Search for the cell housing the specified text and yield its [x, y] center coordinate. 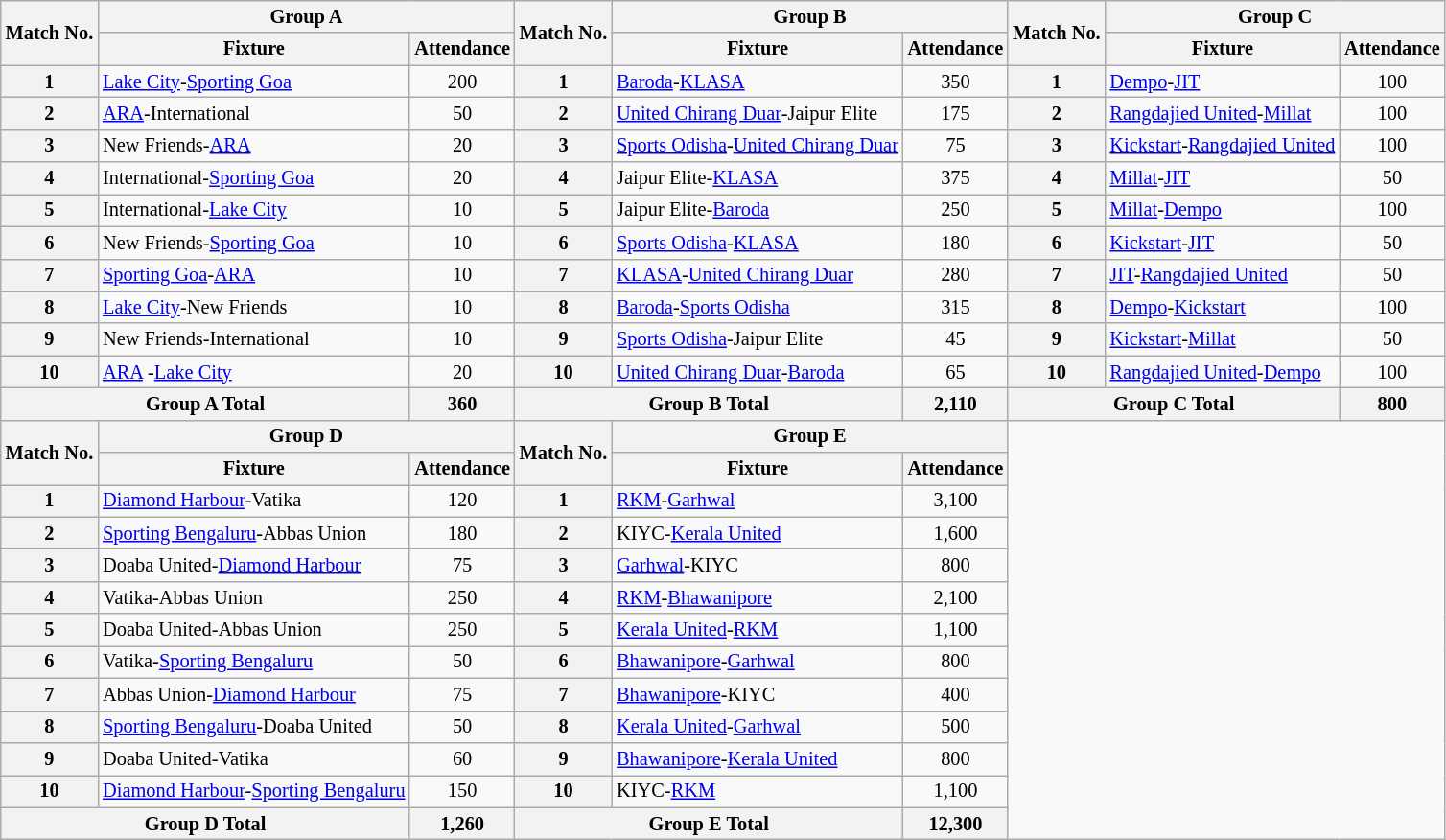
3,100 [955, 501]
Sports Odisha-KLASA [758, 243]
2,100 [955, 597]
400 [955, 694]
Doaba United-Abbas Union [253, 630]
Sports Odisha-United Chirang Duar [758, 146]
Vatika-Sporting Bengaluru [253, 662]
Group C Total [1174, 404]
United Chirang Duar-Jaipur Elite [758, 113]
KIYC-RKM [758, 791]
Group B Total [710, 404]
New Friends-Sporting Goa [253, 243]
Dempo-Kickstart [1224, 307]
International-Lake City [253, 210]
120 [462, 501]
200 [462, 82]
Group D Total [205, 824]
Baroda-KLASA [758, 82]
Lake City-Sporting Goa [253, 82]
Group D [307, 436]
280 [955, 275]
Bhawanipore-Garhwal [758, 662]
KIYC-Kerala United [758, 533]
Doaba United-Diamond Harbour [253, 565]
60 [462, 758]
New Friends-ARA [253, 146]
Garhwal-KIYC [758, 565]
Group E [809, 436]
150 [462, 791]
2,110 [955, 404]
Bhawanipore-KIYC [758, 694]
12,300 [955, 824]
Group E Total [710, 824]
Rangdajied United-Millat [1224, 113]
RKM-Garhwal [758, 501]
500 [955, 727]
Diamond Harbour-Vatika [253, 501]
Millat-Dempo [1224, 210]
Sporting Goa-ARA [253, 275]
JIT-Rangdajied United [1224, 275]
Dempo-JIT [1224, 82]
315 [955, 307]
360 [462, 404]
Group B [809, 16]
RKM-Bhawanipore [758, 597]
350 [955, 82]
1,260 [462, 824]
Sporting Bengaluru-Doaba United [253, 727]
Group C [1275, 16]
Kickstart-Millat [1224, 339]
Millat-JIT [1224, 178]
New Friends-International [253, 339]
175 [955, 113]
Kerala United-Garhwal [758, 727]
International-Sporting Goa [253, 178]
United Chirang Duar-Baroda [758, 372]
Kickstart-JIT [1224, 243]
Sporting Bengaluru-Abbas Union [253, 533]
45 [955, 339]
Bhawanipore-Kerala United [758, 758]
KLASA-United Chirang Duar [758, 275]
375 [955, 178]
Jaipur Elite-KLASA [758, 178]
1,600 [955, 533]
Group A [307, 16]
Group A Total [205, 404]
Sports Odisha-Jaipur Elite [758, 339]
Kerala United-RKM [758, 630]
Doaba United-Vatika [253, 758]
65 [955, 372]
Vatika-Abbas Union [253, 597]
Kickstart-Rangdajied United [1224, 146]
ARA-International [253, 113]
ARA -Lake City [253, 372]
Jaipur Elite-Baroda [758, 210]
Lake City-New Friends [253, 307]
Rangdajied United-Dempo [1224, 372]
Diamond Harbour-Sporting Bengaluru [253, 791]
Abbas Union-Diamond Harbour [253, 694]
Baroda-Sports Odisha [758, 307]
